Locate the cell with the specified text and output its [X, Y] center coordinate. 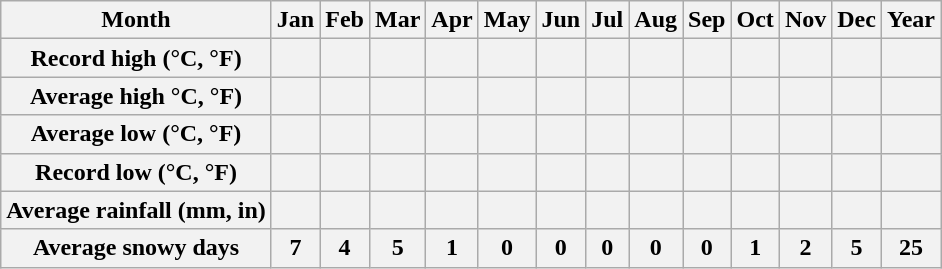
Jun [561, 20]
Average snowy days [136, 248]
25 [910, 248]
Year [910, 20]
Aug [656, 20]
Dec [857, 20]
Feb [345, 20]
Sep [707, 20]
Average rainfall (mm, in) [136, 210]
Nov [805, 20]
Jul [608, 20]
Record high (°C, °F) [136, 58]
Apr [452, 20]
Average high °C, °F) [136, 96]
Record low (°C, °F) [136, 172]
Average low (°C, °F) [136, 134]
Jan [295, 20]
Oct [755, 20]
May [507, 20]
4 [345, 248]
Mar [397, 20]
Month [136, 20]
7 [295, 248]
2 [805, 248]
